Pinpoint the cell where the given text exists, returning its [X, Y] midpoint coordinate. 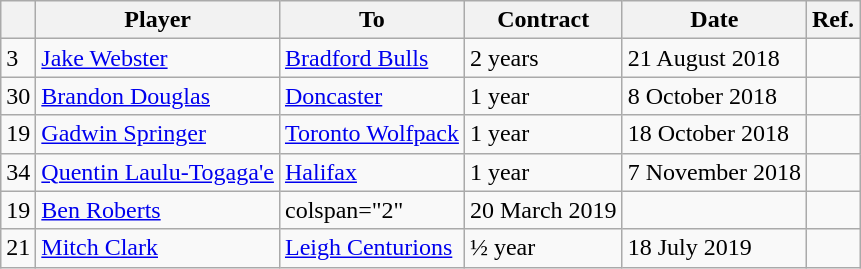
21 August 2018 [714, 58]
Contract [543, 20]
Jake Webster [158, 58]
Ref. [832, 20]
Toronto Wolfpack [372, 134]
Brandon Douglas [158, 96]
20 March 2019 [543, 210]
3 [18, 58]
Bradford Bulls [372, 58]
Mitch Clark [158, 248]
½ year [543, 248]
Quentin Laulu-Togaga'e [158, 172]
Gadwin Springer [158, 134]
Doncaster [372, 96]
2 years [543, 58]
Player [158, 20]
21 [18, 248]
18 October 2018 [714, 134]
Date [714, 20]
8 October 2018 [714, 96]
colspan="2" [372, 210]
7 November 2018 [714, 172]
18 July 2019 [714, 248]
30 [18, 96]
Leigh Centurions [372, 248]
34 [18, 172]
To [372, 20]
Ben Roberts [158, 210]
Halifax [372, 172]
